Capture the cell that displays the provided text and extract its [X, Y] central coordinate. 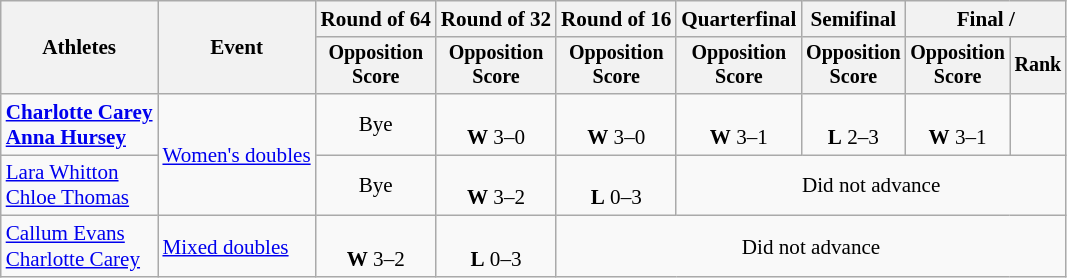
Round of 64 [376, 18]
Rank [1038, 65]
Event [237, 48]
Quarterfinal [738, 18]
Semifinal [853, 18]
Athletes [80, 48]
Mixed doubles [237, 246]
Lara WhittonChloe Thomas [80, 186]
Women's doubles [237, 155]
L 2–3 [853, 124]
Charlotte CareyAnna Hursey [80, 124]
Final / [985, 18]
Round of 32 [496, 18]
Callum EvansCharlotte Carey [80, 246]
Round of 16 [616, 18]
